For the text-containing cell, return its midpoint in (x, y) coordinate format. 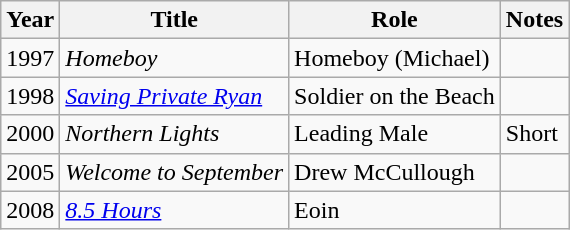
Eoin (395, 210)
Homeboy (Michael) (395, 58)
Title (174, 20)
Notes (534, 20)
Year (30, 20)
8.5 Hours (174, 210)
Saving Private Ryan (174, 96)
2005 (30, 172)
2008 (30, 210)
2000 (30, 134)
1998 (30, 96)
Short (534, 134)
Soldier on the Beach (395, 96)
Role (395, 20)
Leading Male (395, 134)
Welcome to September (174, 172)
Northern Lights (174, 134)
Drew McCullough (395, 172)
1997 (30, 58)
Homeboy (174, 58)
